Search for the cell housing the specified text and yield its [X, Y] center coordinate. 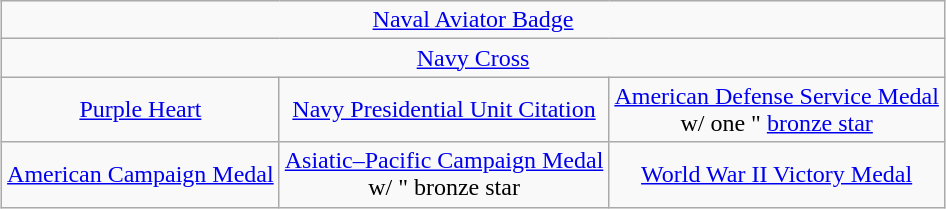
American Campaign Medal [141, 174]
Navy Presidential Unit Citation [444, 110]
Purple Heart [141, 110]
World War II Victory Medal [777, 174]
Naval Aviator Badge [474, 20]
Asiatic–Pacific Campaign Medalw/ " bronze star [444, 174]
Navy Cross [474, 58]
American Defense Service Medalw/ one " bronze star [777, 110]
